From the cell containing the given text, extract its center point as (x, y) coordinate. 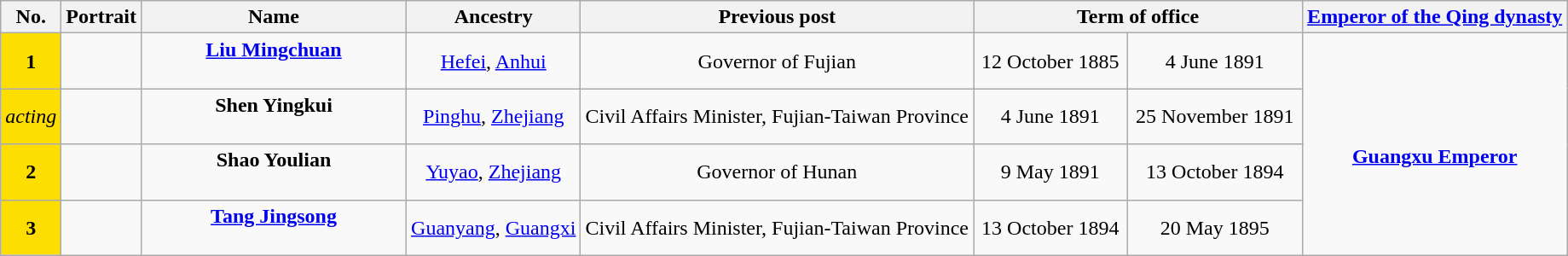
Guangxu Emperor (1435, 144)
Governor of Fujian (778, 61)
Name (273, 17)
Previous post (778, 17)
Portrait (101, 17)
Yuyao, Zhejiang (494, 172)
20 May 1895 (1215, 227)
1 (31, 61)
Shao Youlian (273, 172)
Guanyang, Guangxi (494, 227)
3 (31, 227)
25 November 1891 (1215, 116)
9 May 1891 (1050, 172)
12 October 1885 (1050, 61)
Governor of Hunan (778, 172)
Emperor of the Qing dynasty (1435, 17)
Pinghu, Zhejiang (494, 116)
Hefei, Anhui (494, 61)
Liu Mingchuan (273, 61)
2 (31, 172)
Ancestry (494, 17)
Term of office (1138, 17)
Shen Yingkui (273, 116)
No. (31, 17)
Tang Jingsong (273, 227)
acting (31, 116)
